Detect which cell encompasses the target text, then output its [X, Y] center coordinate. 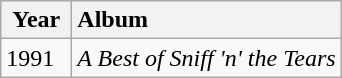
1991 [36, 58]
A Best of Sniff 'n' the Tears [206, 58]
Year [36, 20]
Album [206, 20]
